Detect which cell encompasses the target text, then output its (x, y) center coordinate. 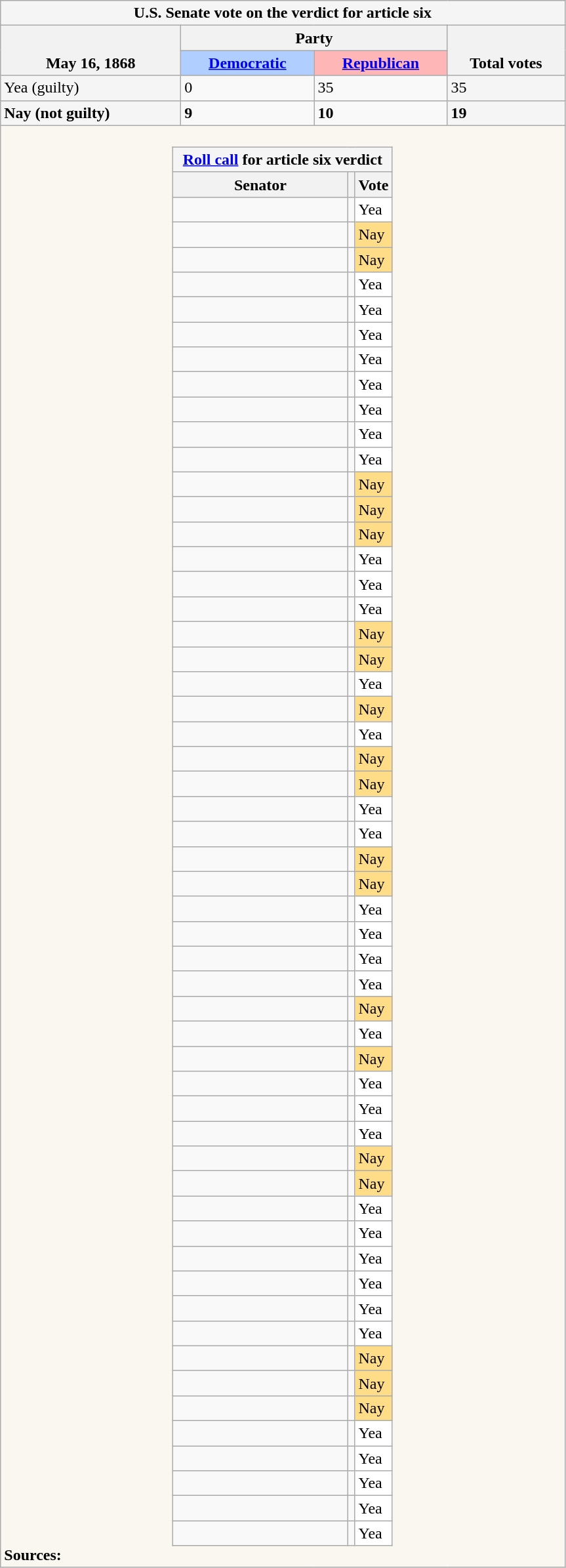
May 16, 1868 (91, 51)
10 (380, 113)
Republican (380, 63)
0 (248, 88)
19 (506, 113)
Democratic (248, 63)
9 (248, 113)
Yea (guilty) (91, 88)
Party (314, 38)
Total votes (506, 51)
Vote (374, 184)
Nay (not guilty) (91, 113)
Roll call for article six verdict (283, 159)
U.S. Senate vote on the verdict for article six (283, 13)
Senator (260, 184)
